Identify which cell holds the provided text, then report its [X, Y] central coordinate. 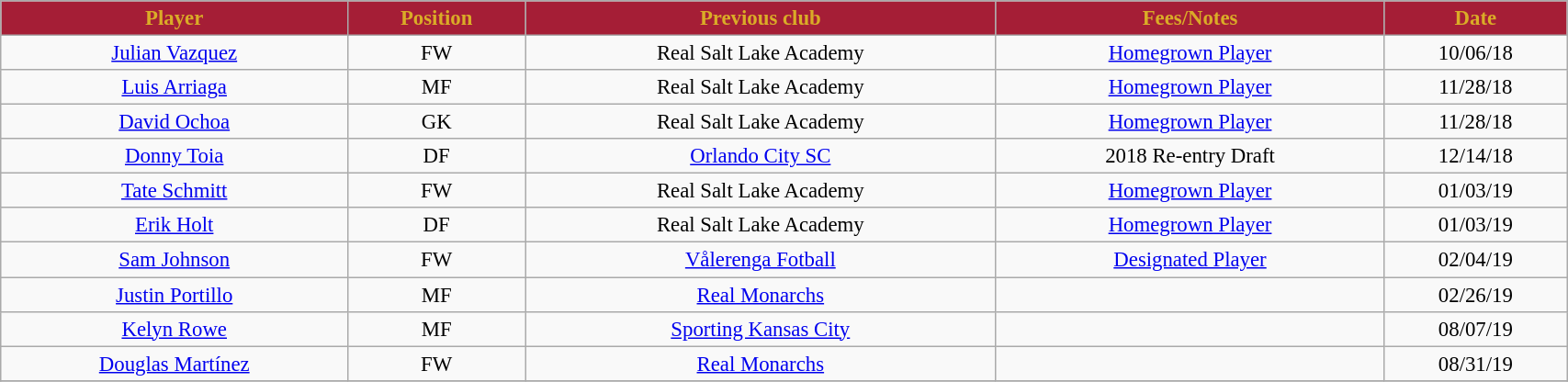
Donny Toia [175, 156]
Orlando City SC [761, 156]
08/07/19 [1475, 329]
Sporting Kansas City [761, 329]
Erik Holt [175, 225]
08/31/19 [1475, 364]
2018 Re-entry Draft [1190, 156]
Justin Portillo [175, 295]
Kelyn Rowe [175, 329]
Julian Vazquez [175, 53]
Date [1475, 18]
Fees/Notes [1190, 18]
10/06/18 [1475, 53]
Designated Player [1190, 260]
Luis Arriaga [175, 87]
02/04/19 [1475, 260]
GK [437, 122]
Tate Schmitt [175, 191]
12/14/18 [1475, 156]
02/26/19 [1475, 295]
Position [437, 18]
Vålerenga Fotball [761, 260]
Douglas Martínez [175, 364]
Previous club [761, 18]
Sam Johnson [175, 260]
Player [175, 18]
David Ochoa [175, 122]
